Determine the [X, Y] coordinate at the center of the cell enclosing the given text.  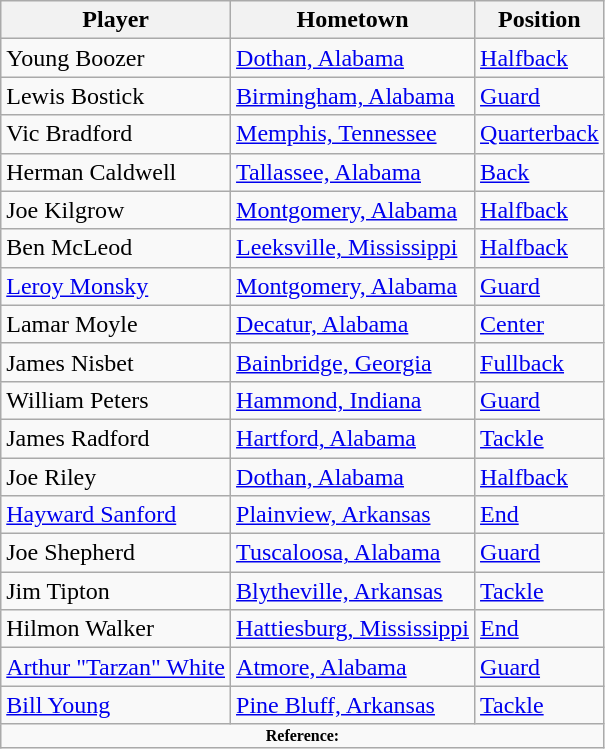
Hometown [353, 20]
Reference: [302, 736]
Bill Young [116, 705]
Bainbridge, Georgia [353, 362]
Back [540, 172]
Leroy Monsky [116, 286]
Hayward Sanford [116, 515]
Joe Riley [116, 477]
Quarterback [540, 134]
Leeksville, Mississippi [353, 248]
Hilmon Walker [116, 629]
Atmore, Alabama [353, 667]
Blytheville, Arkansas [353, 591]
Vic Bradford [116, 134]
Ben McLeod [116, 248]
James Nisbet [116, 362]
Tallassee, Alabama [353, 172]
Young Boozer [116, 58]
Lamar Moyle [116, 324]
Center [540, 324]
Joe Kilgrow [116, 210]
James Radford [116, 438]
Pine Bluff, Arkansas [353, 705]
Arthur "Tarzan" White [116, 667]
Tuscaloosa, Alabama [353, 553]
William Peters [116, 400]
Hartford, Alabama [353, 438]
Memphis, Tennessee [353, 134]
Birmingham, Alabama [353, 96]
Hammond, Indiana [353, 400]
Jim Tipton [116, 591]
Herman Caldwell [116, 172]
Decatur, Alabama [353, 324]
Position [540, 20]
Joe Shepherd [116, 553]
Player [116, 20]
Lewis Bostick [116, 96]
Hattiesburg, Mississippi [353, 629]
Plainview, Arkansas [353, 515]
Fullback [540, 362]
